From the cell containing the given text, extract its center point as [X, Y] coordinate. 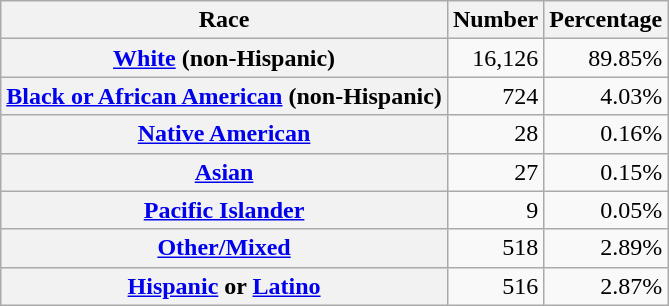
9 [495, 210]
Pacific Islander [224, 210]
0.16% [606, 134]
Native American [224, 134]
28 [495, 134]
2.89% [606, 248]
Hispanic or Latino [224, 286]
Race [224, 20]
0.15% [606, 172]
724 [495, 96]
0.05% [606, 210]
Black or African American (non-Hispanic) [224, 96]
89.85% [606, 58]
Asian [224, 172]
Percentage [606, 20]
Other/Mixed [224, 248]
16,126 [495, 58]
27 [495, 172]
516 [495, 286]
518 [495, 248]
4.03% [606, 96]
2.87% [606, 286]
Number [495, 20]
White (non-Hispanic) [224, 58]
